From the cell containing the given text, extract its center point as (x, y) coordinate. 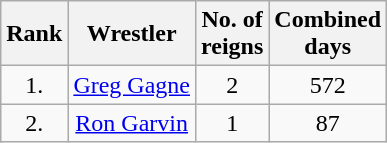
2. (34, 123)
1 (232, 123)
2 (232, 85)
Ron Garvin (132, 123)
No. ofreigns (232, 34)
Rank (34, 34)
Wrestler (132, 34)
1. (34, 85)
87 (328, 123)
572 (328, 85)
Greg Gagne (132, 85)
Combineddays (328, 34)
